Provide the [X, Y] coordinate of the cell's center where the given text is located.  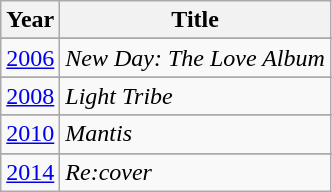
Mantis [196, 134]
Light Tribe [196, 96]
Year [30, 20]
Title [196, 20]
2014 [30, 172]
2008 [30, 96]
New Day: The Love Album [196, 58]
2010 [30, 134]
Re:cover [196, 172]
2006 [30, 58]
